Output the (X, Y) coordinate of the center of the cell containing the given text.  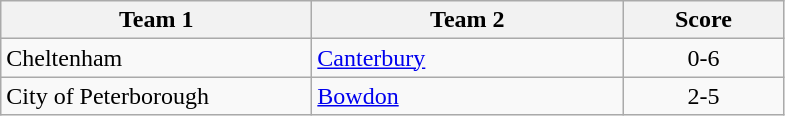
Team 1 (156, 20)
Canterbury (468, 58)
0-6 (704, 58)
Bowdon (468, 96)
Cheltenham (156, 58)
City of Peterborough (156, 96)
Score (704, 20)
Team 2 (468, 20)
2-5 (704, 96)
